Locate the cell with the specified text and output its (x, y) center coordinate. 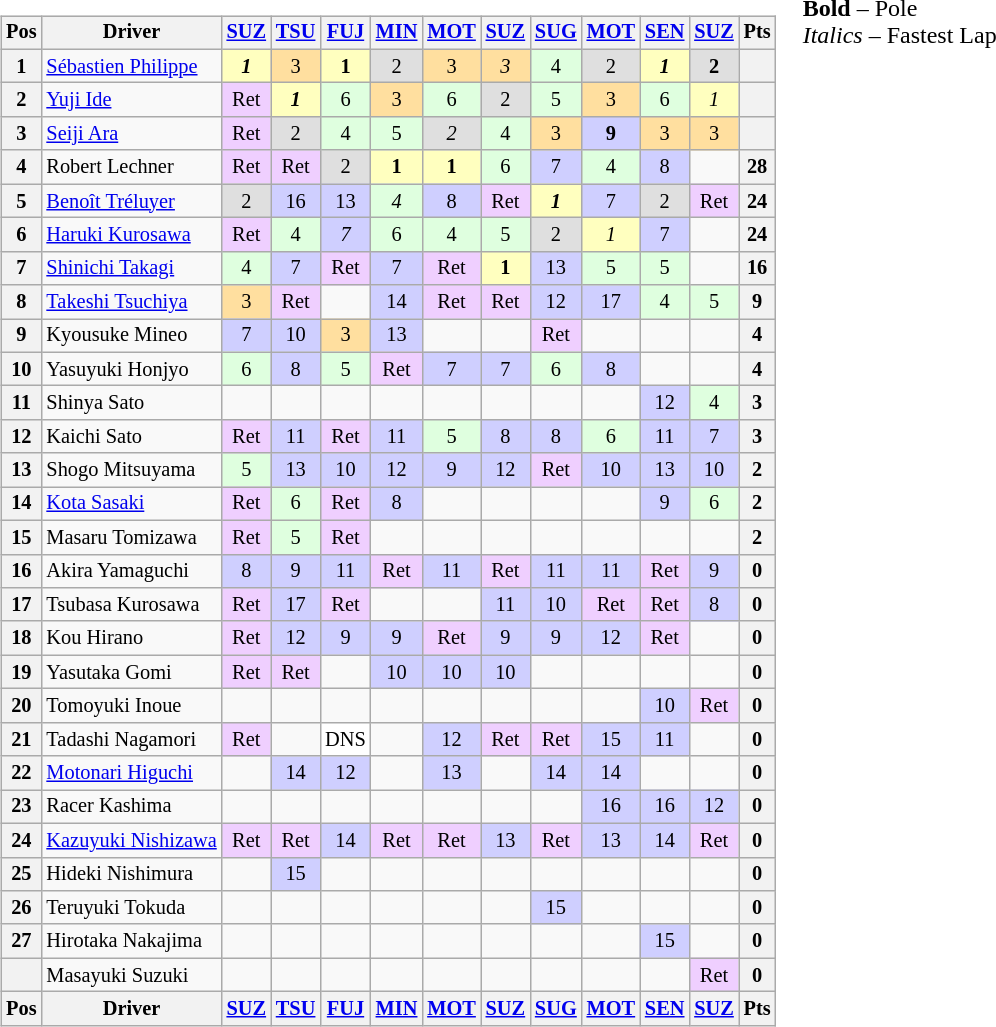
Masayuki Suzuki (131, 975)
Sébastien Philippe (131, 66)
22 (21, 773)
Motonari Higuchi (131, 773)
Tomoyuki Inoue (131, 706)
Kyousuke Mineo (131, 336)
26 (21, 908)
19 (21, 672)
Kazuyuki Nishizawa (131, 840)
Racer Kashima (131, 807)
Robert Lechner (131, 167)
Masaru Tomizawa (131, 537)
18 (21, 638)
Hideki Nishimura (131, 874)
Seiji Ara (131, 134)
23 (21, 807)
Shinichi Takagi (131, 268)
Tadashi Nagamori (131, 739)
25 (21, 874)
21 (21, 739)
Shinya Sato (131, 403)
Shogo Mitsuyama (131, 470)
Haruki Kurosawa (131, 235)
Kou Hirano (131, 638)
Takeshi Tsuchiya (131, 302)
Yasuyuki Honjyo (131, 369)
Yasutaka Gomi (131, 672)
Kota Sasaki (131, 504)
Yuji Ide (131, 100)
28 (758, 167)
Teruyuki Tokuda (131, 908)
DNS (345, 739)
Tsubasa Kurosawa (131, 605)
Hirotaka Nakajima (131, 941)
Akira Yamaguchi (131, 571)
Kaichi Sato (131, 437)
Benoît Tréluyer (131, 201)
27 (21, 941)
20 (21, 706)
